Pinpoint the cell where the given text exists, returning its (X, Y) midpoint coordinate. 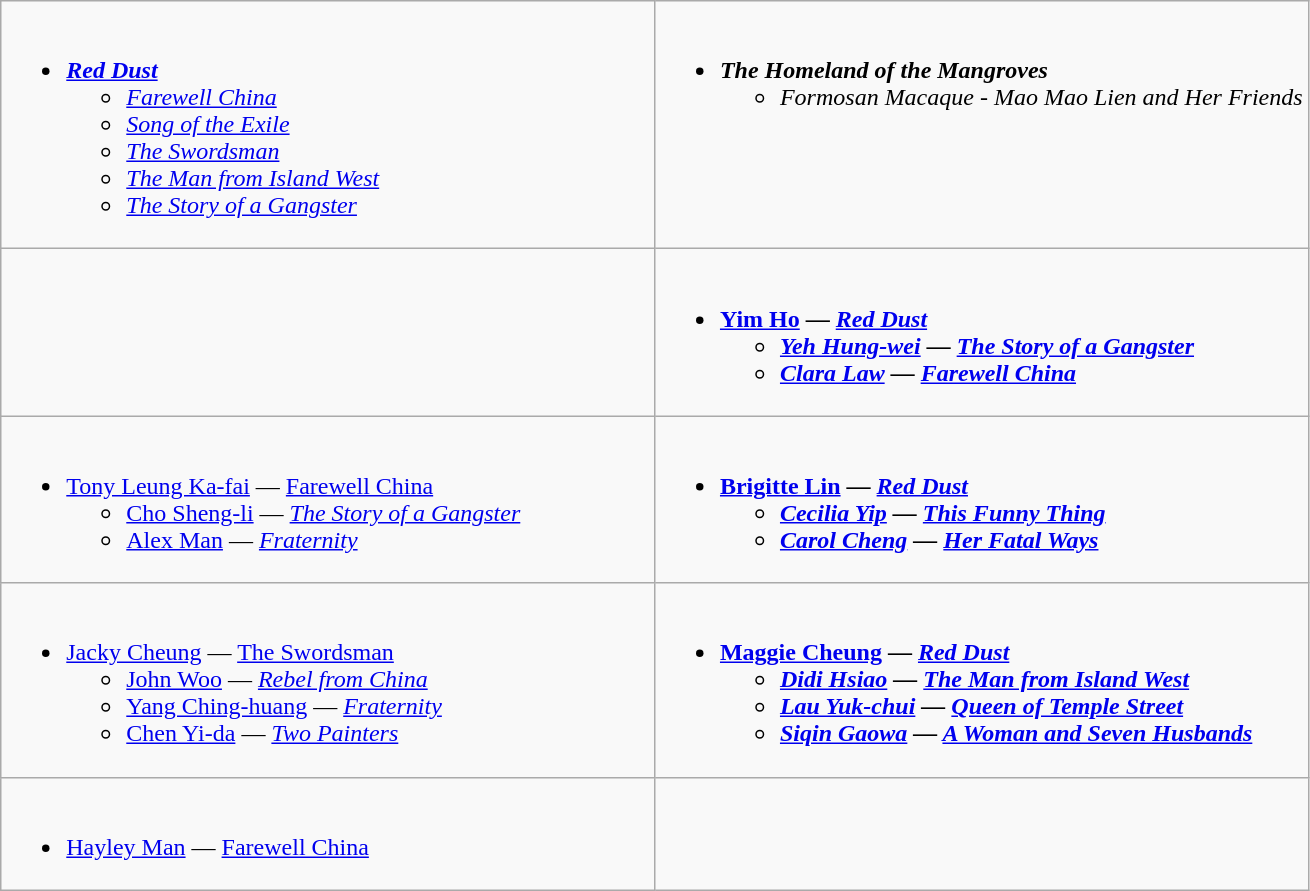
Maggie Cheung — Red DustDidi Hsiao — The Man from Island WestLau Yuk-chui — Queen of Temple StreetSiqin Gaowa — A Woman and Seven Husbands (981, 680)
Yim Ho — Red DustYeh Hung-wei — The Story of a GangsterClara Law — Farewell China (981, 332)
The Homeland of the MangrovesFormosan Macaque - Mao Mao Lien and Her Friends (981, 125)
Brigitte Lin — Red DustCecilia Yip — This Funny ThingCarol Cheng — Her Fatal Ways (981, 500)
Tony Leung Ka-fai — Farewell ChinaCho Sheng-li — The Story of a GangsterAlex Man — Fraternity (328, 500)
Hayley Man — Farewell China (328, 834)
Jacky Cheung — The SwordsmanJohn Woo — Rebel from ChinaYang Ching-huang — FraternityChen Yi-da — Two Painters (328, 680)
Red DustFarewell ChinaSong of the ExileThe SwordsmanThe Man from Island WestThe Story of a Gangster (328, 125)
